Identify which cell holds the provided text, then report its (X, Y) central coordinate. 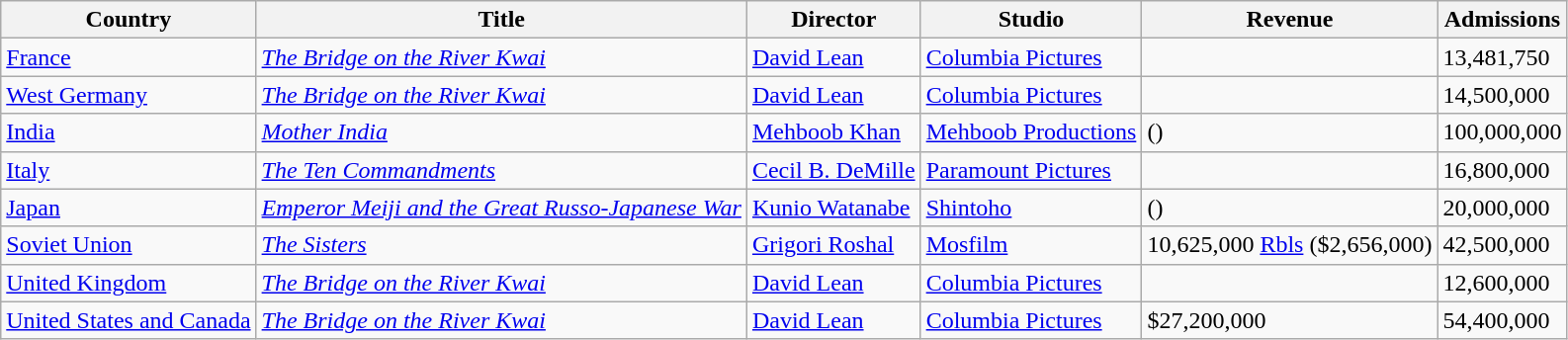
Studio (1031, 20)
United Kingdom (129, 283)
West Germany (129, 95)
Italy (129, 170)
Country (129, 20)
Director (833, 20)
India (129, 132)
14,500,000 (1503, 95)
13,481,750 (1503, 57)
The Ten Commandments (501, 170)
10,625,000 Rbls ($2,656,000) (1289, 245)
The Sisters (501, 245)
16,800,000 (1503, 170)
54,400,000 (1503, 320)
100,000,000 (1503, 132)
Emperor Meiji and the Great Russo-Japanese War (501, 208)
Mother India (501, 132)
Cecil B. DeMille (833, 170)
Japan (129, 208)
Revenue (1289, 20)
Paramount Pictures (1031, 170)
Grigori Roshal (833, 245)
Shintoho (1031, 208)
Soviet Union (129, 245)
Admissions (1503, 20)
Mehboob Khan (833, 132)
Title (501, 20)
12,600,000 (1503, 283)
United States and Canada (129, 320)
20,000,000 (1503, 208)
$27,200,000 (1289, 320)
Mosfilm (1031, 245)
France (129, 57)
42,500,000 (1503, 245)
Kunio Watanabe (833, 208)
Mehboob Productions (1031, 132)
